Find where the given text appears and provide that cell's center as (X, Y) coordinate. 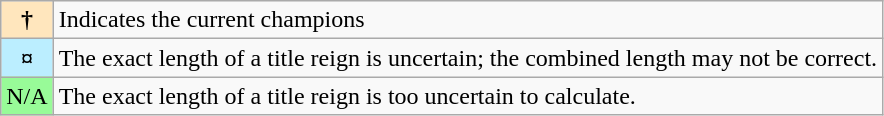
The exact length of a title reign is uncertain; the combined length may not be correct. (468, 58)
† (27, 20)
N/A (27, 96)
The exact length of a title reign is too uncertain to calculate. (468, 96)
Indicates the current champions (468, 20)
¤ (27, 58)
